Extract the (X, Y) coordinate from the center of the cell holding the provided text.  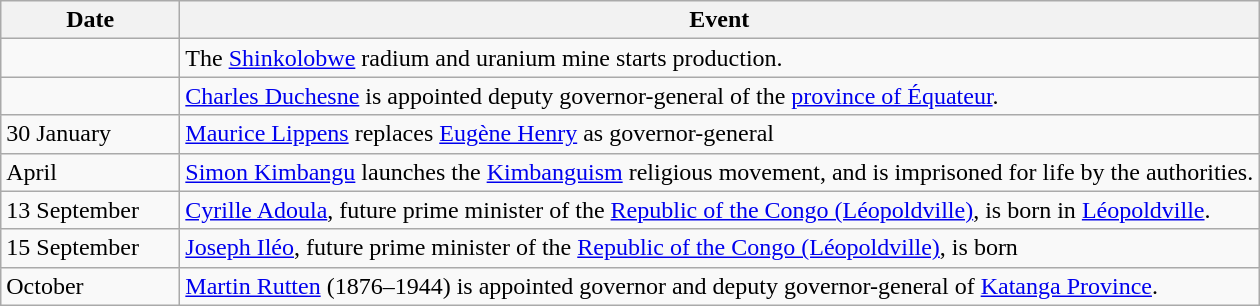
The Shinkolobwe radium and uranium mine starts production. (720, 58)
Martin Rutten (1876–1944) is appointed governor and deputy governor-general of Katanga Province. (720, 286)
Simon Kimbangu launches the Kimbanguism religious movement, and is imprisoned for life by the authorities. (720, 172)
April (90, 172)
15 September (90, 248)
Maurice Lippens replaces Eugène Henry as governor-general (720, 134)
October (90, 286)
Charles Duchesne is appointed deputy governor-general of the province of Équateur. (720, 96)
Date (90, 20)
Joseph Iléo, future prime minister of the Republic of the Congo (Léopoldville), is born (720, 248)
Event (720, 20)
30 January (90, 134)
13 September (90, 210)
Cyrille Adoula, future prime minister of the Republic of the Congo (Léopoldville), is born in Léopoldville. (720, 210)
